Provide the (x, y) coordinate of the cell's center where the given text is located.  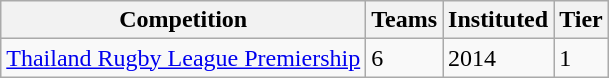
Teams (404, 20)
2014 (498, 58)
Competition (184, 20)
Instituted (498, 20)
1 (582, 58)
6 (404, 58)
Thailand Rugby League Premiership (184, 58)
Tier (582, 20)
